Return [X, Y] of the center of cell containing provided text 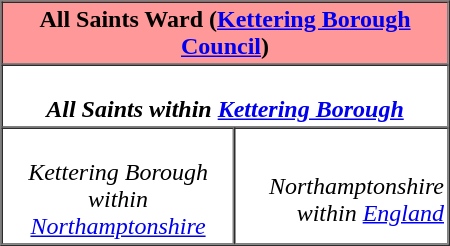
All Saints Ward (Kettering Borough Council) [226, 34]
Northamptonshire within England [342, 186]
Kettering Borough within Northamptonshire [118, 186]
All Saints within Kettering Borough [226, 96]
